Search for the cell housing the specified text and yield its (x, y) center coordinate. 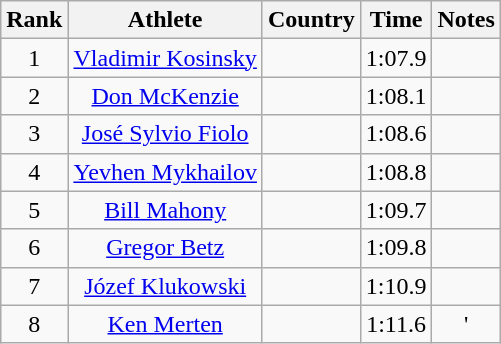
1:08.1 (396, 96)
1:11.6 (396, 324)
1:08.6 (396, 134)
1:07.9 (396, 58)
Time (396, 20)
3 (34, 134)
Rank (34, 20)
7 (34, 286)
5 (34, 210)
Ken Merten (166, 324)
Józef Klukowski (166, 286)
Yevhen Mykhailov (166, 172)
Notes (466, 20)
Country (311, 20)
1 (34, 58)
1:09.8 (396, 248)
Gregor Betz (166, 248)
Athlete (166, 20)
4 (34, 172)
' (466, 324)
6 (34, 248)
Don McKenzie (166, 96)
1:09.7 (396, 210)
1:08.8 (396, 172)
1:10.9 (396, 286)
José Sylvio Fiolo (166, 134)
Vladimir Kosinsky (166, 58)
Bill Mahony (166, 210)
8 (34, 324)
2 (34, 96)
